Find where the given text appears and provide that cell's center as (x, y) coordinate. 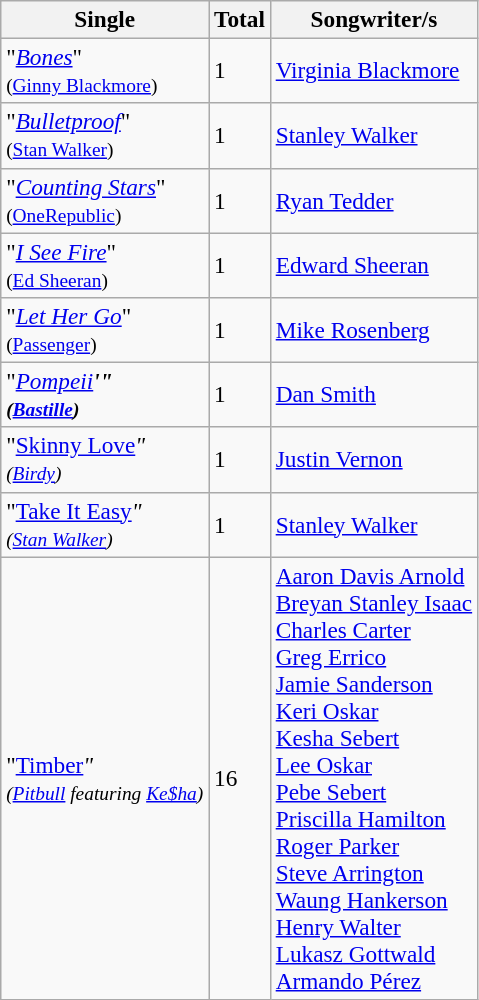
"Pompeii'"(Bastille) (105, 394)
"Let Her Go"(Passenger) (105, 330)
Mike Rosenberg (374, 330)
Edward Sheeran (374, 264)
"Timber"(Pitbull featuring Ke$ha) (105, 778)
"Take It Easy"(Stan Walker) (105, 524)
"Bulletproof"(Stan Walker) (105, 136)
Songwriter/s (374, 19)
"Skinny Love"(Birdy) (105, 460)
Dan Smith (374, 394)
"Counting Stars"(OneRepublic) (105, 200)
Justin Vernon (374, 460)
Ryan Tedder (374, 200)
Virginia Blackmore (374, 70)
Single (105, 19)
"I See Fire"(Ed Sheeran) (105, 264)
"Bones"(Ginny Blackmore) (105, 70)
16 (240, 778)
Total (240, 19)
